Extract the [X, Y] coordinate from the center of the cell holding the provided text.  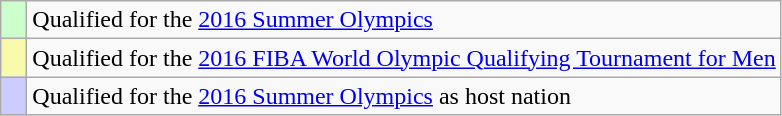
Qualified for the 2016 FIBA World Olympic Qualifying Tournament for Men [404, 58]
Qualified for the 2016 Summer Olympics as host nation [404, 96]
Qualified for the 2016 Summer Olympics [404, 20]
